Provide the [X, Y] coordinate of the cell's center where the given text is located.  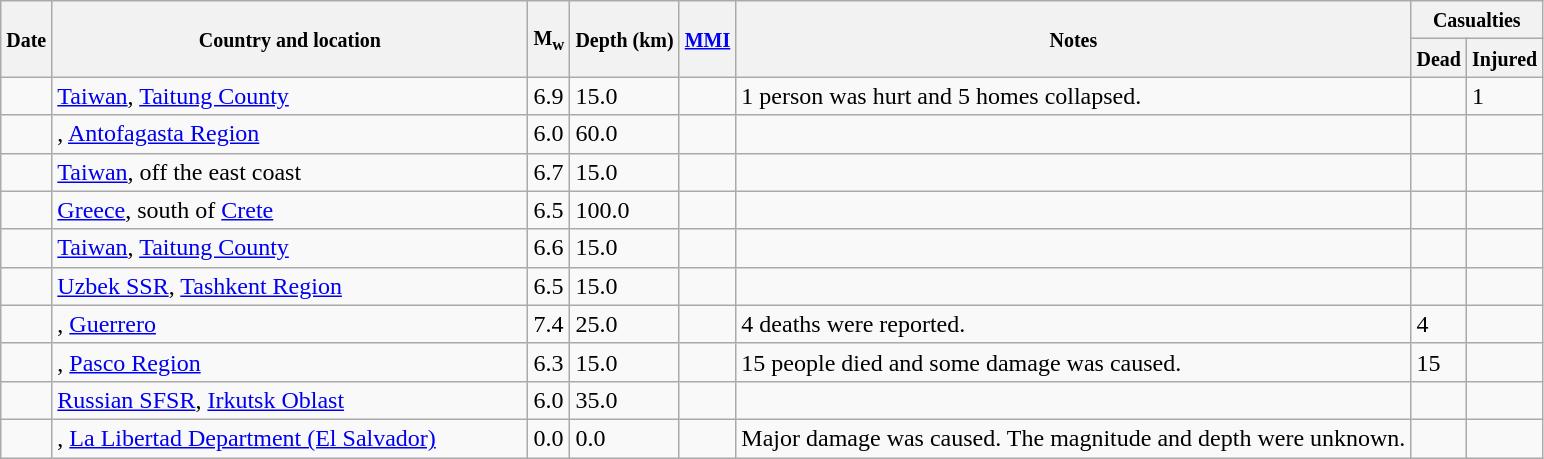
Major damage was caused. The magnitude and depth were unknown. [1074, 438]
, Antofagasta Region [290, 134]
15 [1439, 362]
35.0 [624, 400]
4 [1439, 324]
6.9 [549, 96]
, La Libertad Department (El Salvador) [290, 438]
Country and location [290, 39]
, Pasco Region [290, 362]
Mw [549, 39]
Date [26, 39]
1 person was hurt and 5 homes collapsed. [1074, 96]
MMI [708, 39]
60.0 [624, 134]
Casualties [1477, 20]
Depth (km) [624, 39]
4 deaths were reported. [1074, 324]
6.3 [549, 362]
Russian SFSR, Irkutsk Oblast [290, 400]
100.0 [624, 210]
6.6 [549, 248]
Greece, south of Crete [290, 210]
Uzbek SSR, Tashkent Region [290, 286]
6.7 [549, 172]
1 [1504, 96]
Injured [1504, 58]
25.0 [624, 324]
Taiwan, off the east coast [290, 172]
Dead [1439, 58]
7.4 [549, 324]
, Guerrero [290, 324]
Notes [1074, 39]
15 people died and some damage was caused. [1074, 362]
